Output the [X, Y] coordinate of the center of the cell containing the given text.  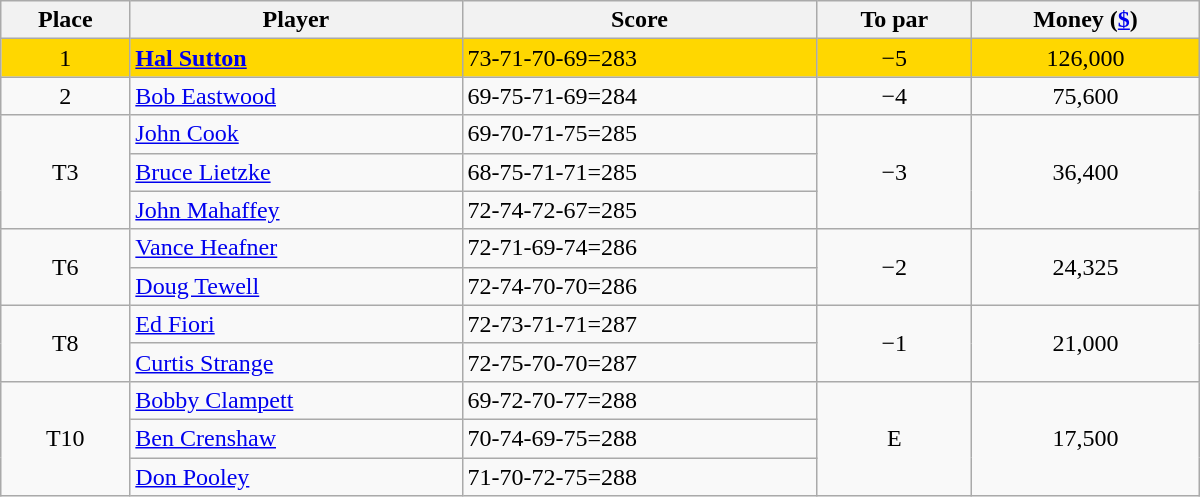
T3 [66, 172]
72-75-70-70=287 [640, 362]
73-71-70-69=283 [640, 58]
72-74-72-67=285 [640, 210]
Place [66, 20]
1 [66, 58]
Money ($) [1086, 20]
72-73-71-71=287 [640, 324]
72-71-69-74=286 [640, 248]
Player [296, 20]
70-74-69-75=288 [640, 438]
126,000 [1086, 58]
To par [894, 20]
−2 [894, 267]
69-75-71-69=284 [640, 96]
−3 [894, 172]
Curtis Strange [296, 362]
−1 [894, 343]
Score [640, 20]
69-72-70-77=288 [640, 400]
68-75-71-71=285 [640, 172]
John Cook [296, 134]
2 [66, 96]
75,600 [1086, 96]
T8 [66, 343]
17,500 [1086, 438]
36,400 [1086, 172]
T6 [66, 267]
Ben Crenshaw [296, 438]
21,000 [1086, 343]
Bob Eastwood [296, 96]
Bruce Lietzke [296, 172]
Vance Heafner [296, 248]
Doug Tewell [296, 286]
71-70-72-75=288 [640, 477]
Ed Fiori [296, 324]
John Mahaffey [296, 210]
69-70-71-75=285 [640, 134]
T10 [66, 438]
−4 [894, 96]
24,325 [1086, 267]
E [894, 438]
−5 [894, 58]
Bobby Clampett [296, 400]
72-74-70-70=286 [640, 286]
Hal Sutton [296, 58]
Don Pooley [296, 477]
